Output the (X, Y) coordinate of the center of the cell containing the given text.  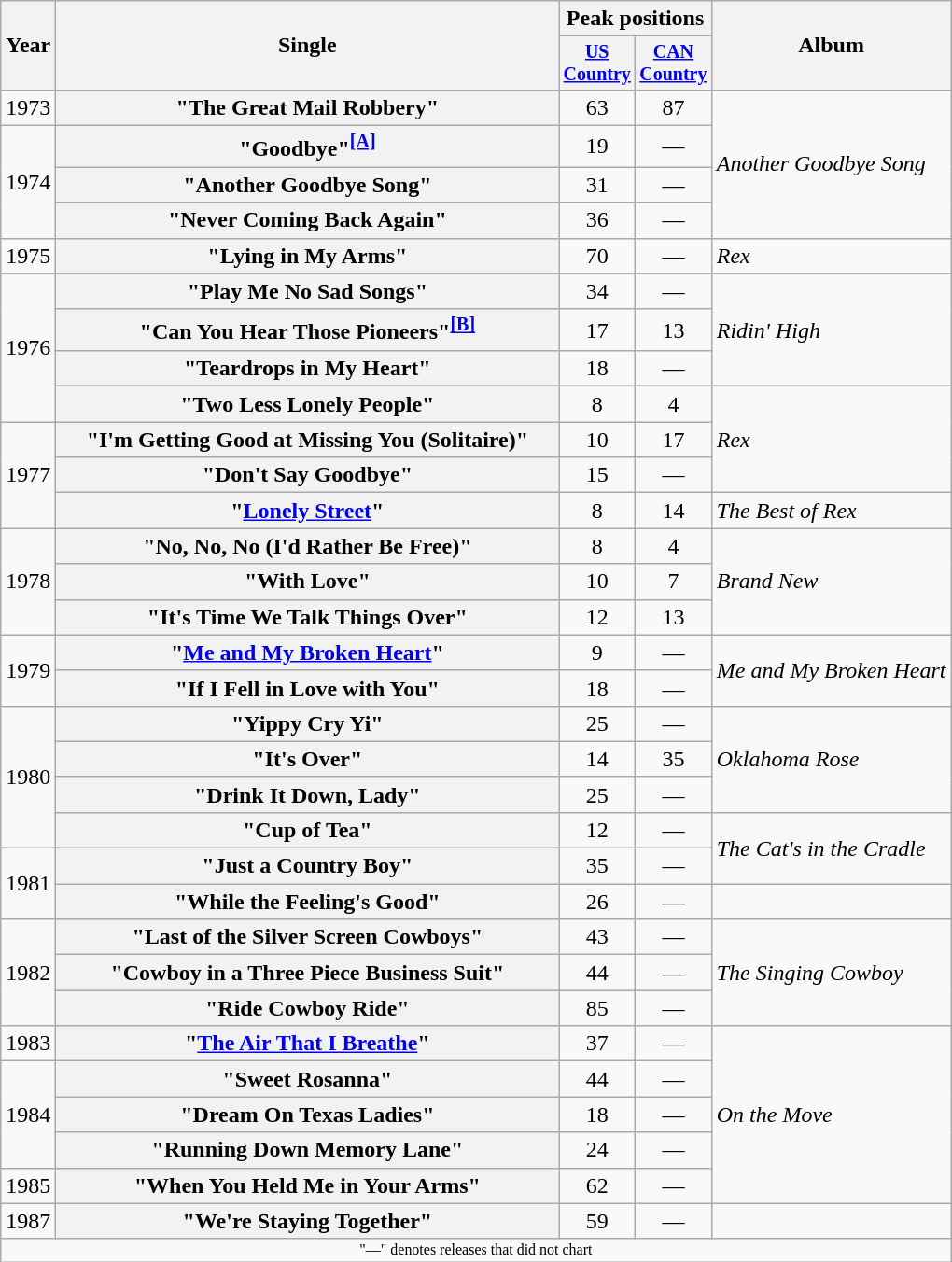
"Goodbye"[A] (308, 146)
US Country (597, 63)
1973 (28, 107)
"No, No, No (I'd Rather Be Free)" (308, 546)
85 (597, 1008)
Peak positions (635, 19)
87 (674, 107)
CAN Country (674, 63)
24 (597, 1150)
1980 (28, 777)
1983 (28, 1044)
"Dream On Texas Ladies" (308, 1115)
"It's Over" (308, 759)
Ridin' High (831, 330)
"Lying in My Arms" (308, 256)
Me and My Broken Heart (831, 670)
The Cat's in the Cradle (831, 848)
"If I Fell in Love with You" (308, 688)
On the Move (831, 1115)
Album (831, 46)
"Last of the Silver Screen Cowboys" (308, 937)
"While the Feeling's Good" (308, 902)
"Cowboy in a Three Piece Business Suit" (308, 973)
1981 (28, 884)
"Never Coming Back Again" (308, 220)
"Running Down Memory Lane" (308, 1150)
1979 (28, 670)
62 (597, 1185)
Single (308, 46)
1984 (28, 1115)
"Cup of Tea" (308, 831)
"Two Less Lonely People" (308, 404)
Another Goodbye Song (831, 164)
31 (597, 185)
"The Air That I Breathe" (308, 1044)
70 (597, 256)
"We're Staying Together" (308, 1221)
"When You Held Me in Your Arms" (308, 1185)
"It's Time We Talk Things Over" (308, 617)
1985 (28, 1185)
19 (597, 146)
59 (597, 1221)
"Just a Country Boy" (308, 866)
1977 (28, 475)
Year (28, 46)
1978 (28, 582)
"Yippy Cry Yi" (308, 723)
"With Love" (308, 582)
"Teardrops in My Heart" (308, 369)
"The Great Mail Robbery" (308, 107)
"Lonely Street" (308, 511)
"Play Me No Sad Songs" (308, 291)
The Singing Cowboy (831, 973)
34 (597, 291)
1982 (28, 973)
63 (597, 107)
"Don't Say Goodbye" (308, 475)
1987 (28, 1221)
Brand New (831, 582)
"I'm Getting Good at Missing You (Solitaire)" (308, 440)
"Me and My Broken Heart" (308, 652)
37 (597, 1044)
7 (674, 582)
"Sweet Rosanna" (308, 1079)
1976 (28, 347)
15 (597, 475)
1974 (28, 181)
9 (597, 652)
43 (597, 937)
"Ride Cowboy Ride" (308, 1008)
36 (597, 220)
"Another Goodbye Song" (308, 185)
"Drink It Down, Lady" (308, 794)
"—" denotes releases that did not chart (476, 1250)
Oklahoma Rose (831, 759)
The Best of Rex (831, 511)
26 (597, 902)
1975 (28, 256)
"Can You Hear Those Pioneers"[B] (308, 330)
